Return the (X, Y) coordinate for the center point of the cell that contains the specified text.  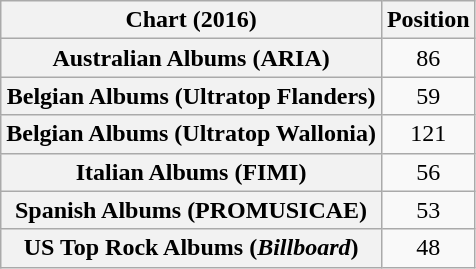
Australian Albums (ARIA) (192, 58)
Spanish Albums (PROMUSICAE) (192, 210)
Belgian Albums (Ultratop Wallonia) (192, 134)
121 (428, 134)
Italian Albums (FIMI) (192, 172)
48 (428, 248)
53 (428, 210)
86 (428, 58)
Position (428, 20)
US Top Rock Albums (Billboard) (192, 248)
Belgian Albums (Ultratop Flanders) (192, 96)
59 (428, 96)
Chart (2016) (192, 20)
56 (428, 172)
